Capture the cell that displays the provided text and extract its [X, Y] central coordinate. 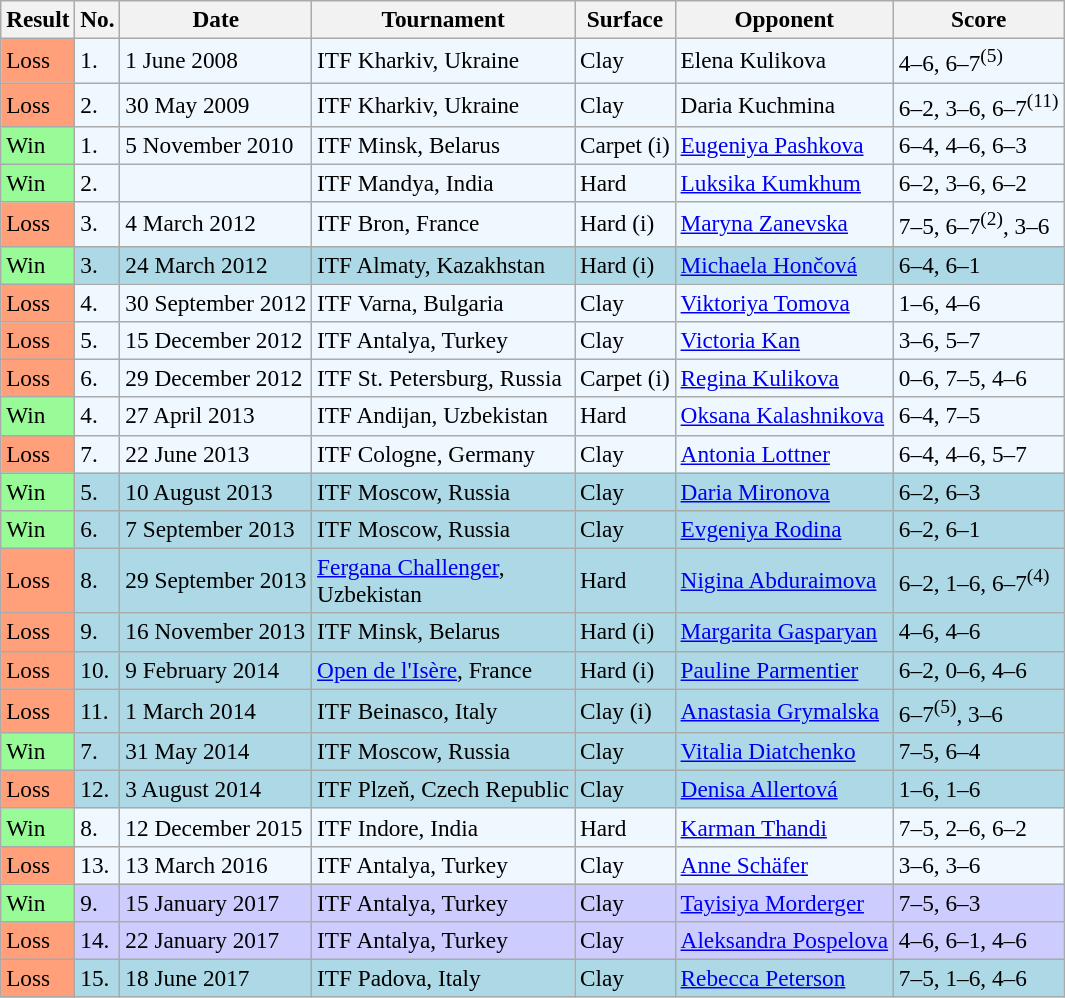
7–5, 1–6, 4–6 [978, 978]
10. [98, 670]
Maryna Zanevska [784, 224]
7–5, 6–4 [978, 751]
6–2, 3–6, 6–2 [978, 183]
4–6, 6–7(5) [978, 60]
Anne Schäfer [784, 865]
3–6, 3–6 [978, 865]
Date [216, 19]
1–6, 1–6 [978, 789]
4 March 2012 [216, 224]
30 September 2012 [216, 303]
Viktoriya Tomova [784, 303]
16 November 2013 [216, 632]
Result [38, 19]
Victoria Kan [784, 340]
6–4, 7–5 [978, 416]
29 September 2013 [216, 580]
Elena Kulikova [784, 60]
7–5, 6–3 [978, 902]
No. [98, 19]
Denisa Allertová [784, 789]
Margarita Gasparyan [784, 632]
10 August 2013 [216, 491]
Surface [626, 19]
5 November 2010 [216, 145]
31 May 2014 [216, 751]
6–7(5), 3–6 [978, 710]
Opponent [784, 19]
Score [978, 19]
4–6, 6–1, 4–6 [978, 940]
13 March 2016 [216, 865]
Anastasia Grymalska [784, 710]
Fergana Challenger, Uzbekistan [444, 580]
4–6, 4–6 [978, 632]
9 February 2014 [216, 670]
ITF Varna, Bulgaria [444, 303]
ITF St. Petersburg, Russia [444, 378]
Michaela Hončová [784, 265]
ITF Cologne, Germany [444, 454]
13. [98, 865]
Eugeniya Pashkova [784, 145]
30 May 2009 [216, 104]
Regina Kulikova [784, 378]
ITF Almaty, Kazakhstan [444, 265]
Antonia Lottner [784, 454]
6–2, 6–3 [978, 491]
ITF Padova, Italy [444, 978]
15 January 2017 [216, 902]
ITF Plzeň, Czech Republic [444, 789]
Oksana Kalashnikova [784, 416]
12 December 2015 [216, 827]
Daria Mironova [784, 491]
Aleksandra Pospelova [784, 940]
6–2, 6–1 [978, 529]
3–6, 5–7 [978, 340]
18 June 2017 [216, 978]
0–6, 7–5, 4–6 [978, 378]
Luksika Kumkhum [784, 183]
Open de l'Isère, France [444, 670]
7–5, 6–7(2), 3–6 [978, 224]
11. [98, 710]
3 August 2014 [216, 789]
ITF Indore, India [444, 827]
6–4, 6–1 [978, 265]
Evgeniya Rodina [784, 529]
Tournament [444, 19]
29 December 2012 [216, 378]
22 January 2017 [216, 940]
Pauline Parmentier [784, 670]
7–5, 2–6, 6–2 [978, 827]
14. [98, 940]
6–4, 4–6, 6–3 [978, 145]
Nigina Abduraimova [784, 580]
Tayisiya Morderger [784, 902]
6–4, 4–6, 5–7 [978, 454]
ITF Bron, France [444, 224]
ITF Beinasco, Italy [444, 710]
22 June 2013 [216, 454]
7 September 2013 [216, 529]
1 June 2008 [216, 60]
24 March 2012 [216, 265]
Clay (i) [626, 710]
15. [98, 978]
6–2, 3–6, 6–7(11) [978, 104]
12. [98, 789]
Karman Thandi [784, 827]
ITF Andijan, Uzbekistan [444, 416]
27 April 2013 [216, 416]
1 March 2014 [216, 710]
Vitalia Diatchenko [784, 751]
ITF Mandya, India [444, 183]
6–2, 0–6, 4–6 [978, 670]
6–2, 1–6, 6–7(4) [978, 580]
Daria Kuchmina [784, 104]
Rebecca Peterson [784, 978]
15 December 2012 [216, 340]
1–6, 4–6 [978, 303]
